From the cell containing the given text, extract its center point as (X, Y) coordinate. 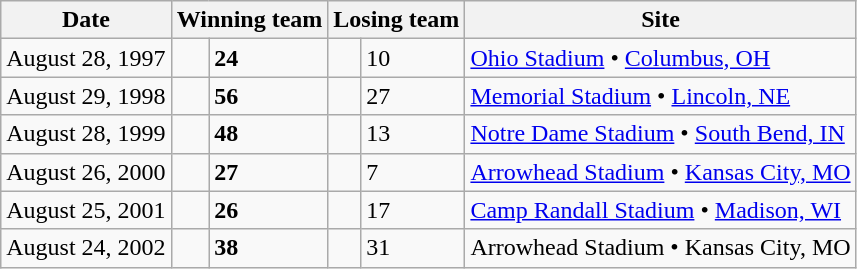
August 28, 1999 (86, 134)
Ohio Stadium • Columbus, OH (660, 58)
26 (268, 210)
7 (413, 172)
38 (268, 248)
August 29, 1998 (86, 96)
31 (413, 248)
Camp Randall Stadium • Madison, WI (660, 210)
48 (268, 134)
Winning team (250, 20)
Memorial Stadium • Lincoln, NE (660, 96)
17 (413, 210)
56 (268, 96)
Notre Dame Stadium • South Bend, IN (660, 134)
24 (268, 58)
August 28, 1997 (86, 58)
Date (86, 20)
August 26, 2000 (86, 172)
August 24, 2002 (86, 248)
13 (413, 134)
10 (413, 58)
Site (660, 20)
August 25, 2001 (86, 210)
Losing team (396, 20)
